Return the (X, Y) coordinate for the center point of the cell that contains the specified text.  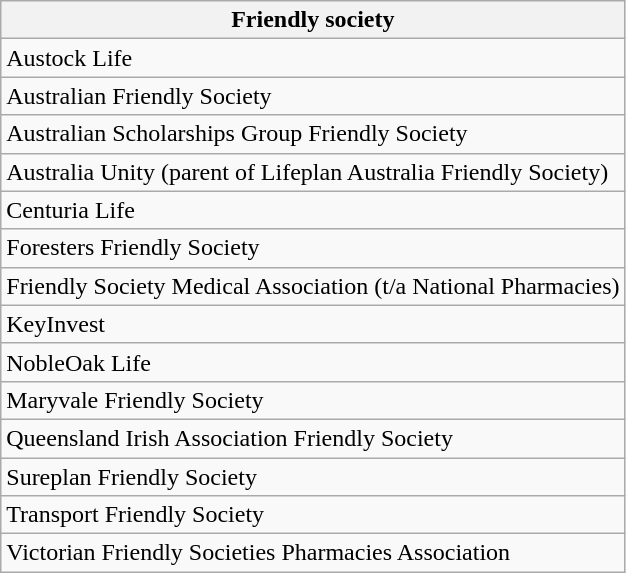
Maryvale Friendly Society (313, 400)
Australian Friendly Society (313, 96)
Transport Friendly Society (313, 515)
Friendly Society Medical Association (t/a National Pharmacies) (313, 286)
NobleOak Life (313, 362)
Friendly society (313, 20)
Australia Unity (parent of Lifeplan Australia Friendly Society) (313, 172)
Centuria Life (313, 210)
Victorian Friendly Societies Pharmacies Association (313, 553)
KeyInvest (313, 324)
Foresters Friendly Society (313, 248)
Queensland Irish Association Friendly Society (313, 438)
Sureplan Friendly Society (313, 477)
Austock Life (313, 58)
Australian Scholarships Group Friendly Society (313, 134)
